Provide the (x, y) coordinate of the cell's center where the given text is located.  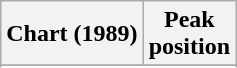
Peakposition (189, 34)
Chart (1989) (72, 34)
